From the cell containing the given text, extract its center point as [X, Y] coordinate. 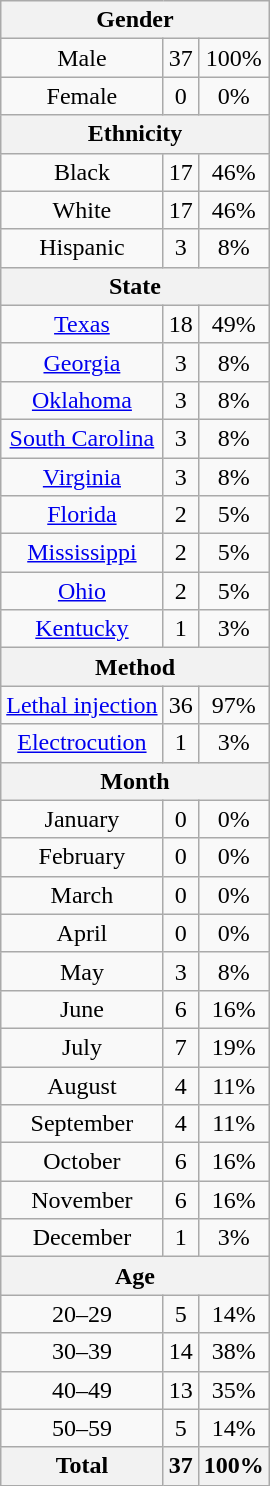
June [82, 1009]
Hispanic [82, 248]
Virginia [82, 477]
Electrocution [82, 743]
Florida [82, 515]
Male [82, 58]
Age [135, 1276]
Georgia [82, 362]
7 [180, 1047]
State [135, 286]
Lethal injection [82, 705]
July [82, 1047]
Gender [135, 20]
September [82, 1124]
February [82, 857]
Female [82, 96]
Kentucky [82, 629]
April [82, 933]
50–59 [82, 1428]
13 [180, 1390]
36 [180, 705]
Oklahoma [82, 400]
38% [234, 1352]
Mississippi [82, 553]
August [82, 1085]
35% [234, 1390]
Month [135, 781]
Method [135, 667]
Texas [82, 324]
18 [180, 324]
May [82, 971]
19% [234, 1047]
October [82, 1162]
December [82, 1238]
30–39 [82, 1352]
Ethnicity [135, 134]
November [82, 1200]
January [82, 819]
97% [234, 705]
49% [234, 324]
March [82, 895]
14 [180, 1352]
40–49 [82, 1390]
Total [82, 1466]
Ohio [82, 591]
White [82, 210]
Black [82, 172]
South Carolina [82, 438]
20–29 [82, 1314]
